Provide the [X, Y] coordinate of the cell's center where the given text is located.  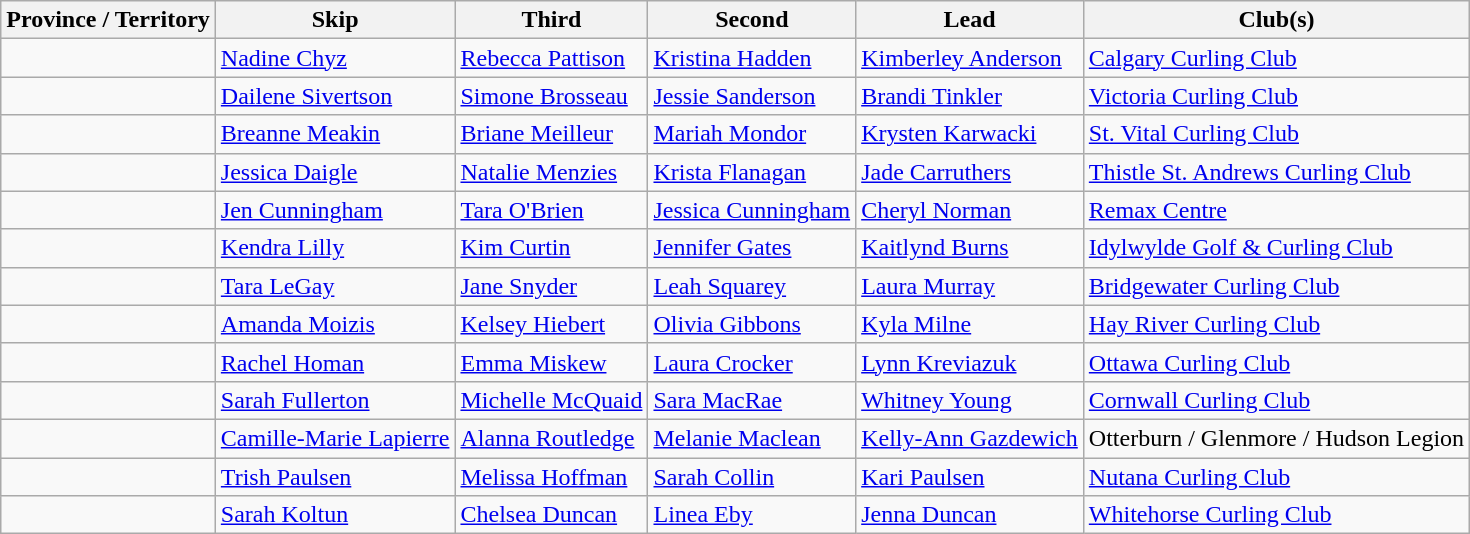
Thistle St. Andrews Curling Club [1276, 172]
Third [552, 20]
Kim Curtin [552, 248]
Kari Paulsen [970, 477]
Jenna Duncan [970, 515]
Otterburn / Glenmore / Hudson Legion [1276, 438]
Sarah Collin [752, 477]
Briane Meilleur [552, 134]
St. Vital Curling Club [1276, 134]
Jennifer Gates [752, 248]
Krysten Karwacki [970, 134]
Melanie Maclean [752, 438]
Jen Cunningham [335, 210]
Michelle McQuaid [552, 400]
Lynn Kreviazuk [970, 362]
Idylwylde Golf & Curling Club [1276, 248]
Laura Murray [970, 286]
Kelly-Ann Gazdewich [970, 438]
Jessica Cunningham [752, 210]
Kimberley Anderson [970, 58]
Province / Territory [108, 20]
Kendra Lilly [335, 248]
Cheryl Norman [970, 210]
Laura Crocker [752, 362]
Breanne Meakin [335, 134]
Emma Miskew [552, 362]
Tara LeGay [335, 286]
Jane Snyder [552, 286]
Kaitlynd Burns [970, 248]
Nutana Curling Club [1276, 477]
Chelsea Duncan [552, 515]
Rachel Homan [335, 362]
Nadine Chyz [335, 58]
Lead [970, 20]
Trish Paulsen [335, 477]
Sarah Fullerton [335, 400]
Ottawa Curling Club [1276, 362]
Club(s) [1276, 20]
Skip [335, 20]
Dailene Sivertson [335, 96]
Melissa Hoffman [552, 477]
Amanda Moizis [335, 324]
Camille-Marie Lapierre [335, 438]
Victoria Curling Club [1276, 96]
Brandi Tinkler [970, 96]
Jessie Sanderson [752, 96]
Jade Carruthers [970, 172]
Natalie Menzies [552, 172]
Alanna Routledge [552, 438]
Whitney Young [970, 400]
Simone Brosseau [552, 96]
Calgary Curling Club [1276, 58]
Hay River Curling Club [1276, 324]
Cornwall Curling Club [1276, 400]
Bridgewater Curling Club [1276, 286]
Olivia Gibbons [752, 324]
Second [752, 20]
Sarah Koltun [335, 515]
Kelsey Hiebert [552, 324]
Krista Flanagan [752, 172]
Linea Eby [752, 515]
Mariah Mondor [752, 134]
Rebecca Pattison [552, 58]
Kristina Hadden [752, 58]
Tara O'Brien [552, 210]
Sara MacRae [752, 400]
Remax Centre [1276, 210]
Jessica Daigle [335, 172]
Leah Squarey [752, 286]
Whitehorse Curling Club [1276, 515]
Kyla Milne [970, 324]
